Search for the cell housing the specified text and yield its [X, Y] center coordinate. 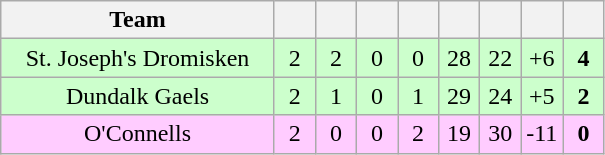
Dundalk Gaels [138, 96]
30 [500, 134]
-11 [542, 134]
St. Joseph's Dromisken [138, 58]
28 [460, 58]
24 [500, 96]
+6 [542, 58]
29 [460, 96]
19 [460, 134]
Team [138, 20]
+5 [542, 96]
O'Connells [138, 134]
4 [584, 58]
22 [500, 58]
